Return [x, y] of the center of cell containing provided text 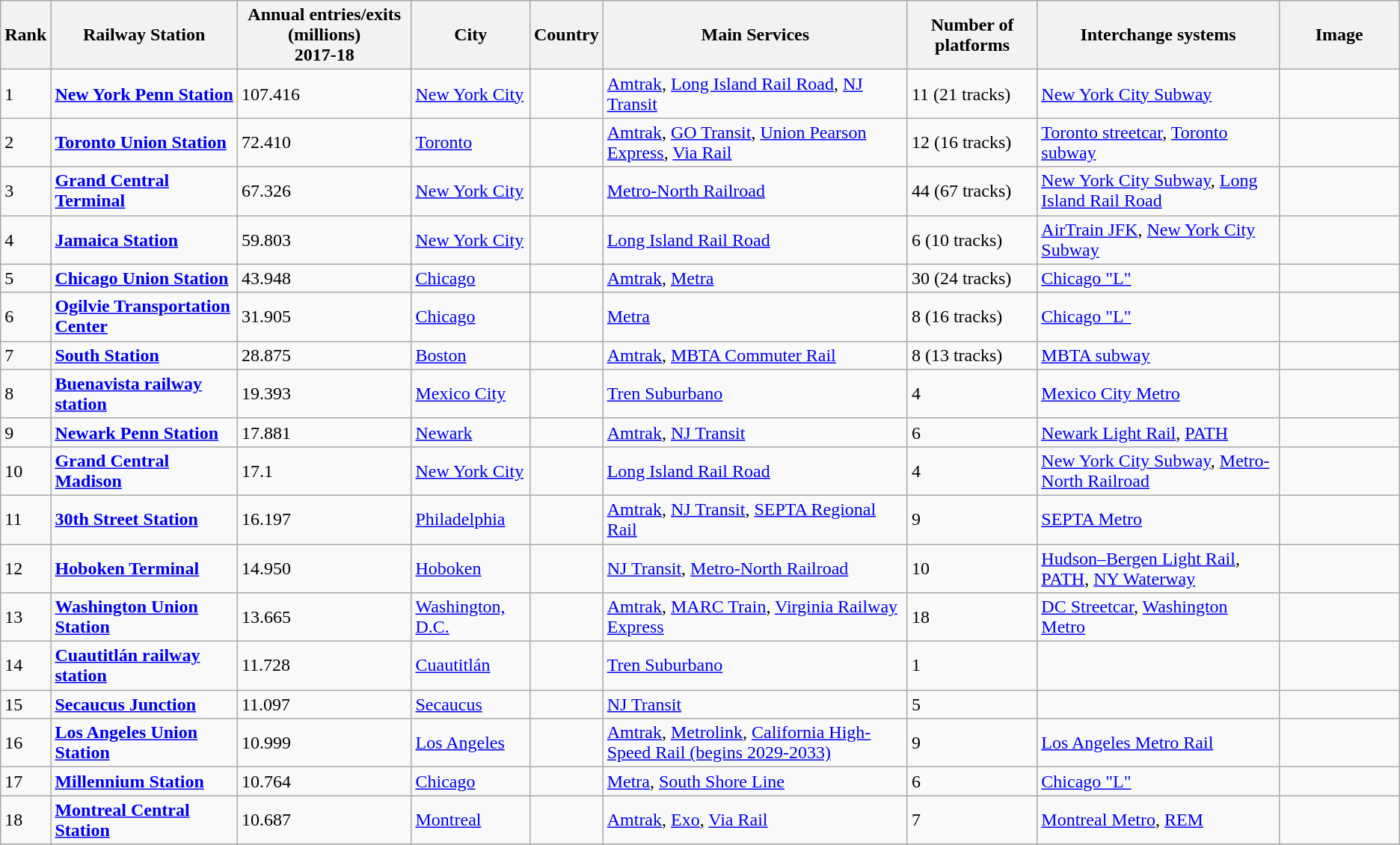
Toronto streetcar, Toronto subway [1158, 142]
Grand Central Terminal [144, 191]
11 [25, 519]
Amtrak, Long Island Rail Road, NJ Transit [755, 94]
NJ Transit [755, 704]
Amtrak, Metrolink, California High-Speed Rail (begins 2029-2033) [755, 743]
Newark [470, 432]
19.393 [325, 393]
11 (21 tracks) [972, 94]
8 (16 tracks) [972, 317]
8 [25, 393]
Grand Central Madison [144, 471]
10.687 [325, 820]
Metra, South Shore Line [755, 781]
10.999 [325, 743]
South Station [144, 355]
Buenavista railway station [144, 393]
SEPTA Metro [1158, 519]
Newark Light Rail, PATH [1158, 432]
Amtrak, GO Transit, Union Pearson Express, Via Rail [755, 142]
2 [25, 142]
107.416 [325, 94]
Amtrak, NJ Transit [755, 432]
Metro-North Railroad [755, 191]
Secaucus Junction [144, 704]
Cuautitlán railway station [144, 666]
Ogilvie Transportation Center [144, 317]
Montreal [470, 820]
Jamaica Station [144, 239]
Mexico City [470, 393]
Amtrak, MARC Train, Virginia Railway Express [755, 618]
Washington Union Station [144, 618]
16.197 [325, 519]
New York City Subway [1158, 94]
Amtrak, Metra [755, 278]
Amtrak, NJ Transit, SEPTA Regional Rail [755, 519]
Hoboken [470, 568]
Number of platforms [972, 35]
Secaucus [470, 704]
New York City Subway, Long Island Rail Road [1158, 191]
44 (67 tracks) [972, 191]
Los Angeles [470, 743]
6 (10 tracks) [972, 239]
43.948 [325, 278]
12 [25, 568]
14.950 [325, 568]
17.881 [325, 432]
Newark Penn Station [144, 432]
17 [25, 781]
16 [25, 743]
Philadelphia [470, 519]
Mexico City Metro [1158, 393]
10.764 [325, 781]
Millennium Station [144, 781]
Railway Station [144, 35]
30 (24 tracks) [972, 278]
Hoboken Terminal [144, 568]
30th Street Station [144, 519]
Amtrak, Exo, Via Rail [755, 820]
13 [25, 618]
New York City Subway, Metro-North Railroad [1158, 471]
Country [566, 35]
Cuautitlán [470, 666]
Toronto Union Station [144, 142]
Chicago Union Station [144, 278]
Toronto [470, 142]
Image [1339, 35]
Rank [25, 35]
Hudson–Bergen Light Rail, PATH, NY Waterway [1158, 568]
Metra [755, 317]
New York Penn Station [144, 94]
City [470, 35]
11.728 [325, 666]
59.803 [325, 239]
Montreal Metro, REM [1158, 820]
AirTrain JFK, New York City Subway [1158, 239]
17.1 [325, 471]
31.905 [325, 317]
28.875 [325, 355]
Los Angeles Metro Rail [1158, 743]
DC Streetcar, Washington Metro [1158, 618]
Boston [470, 355]
13.665 [325, 618]
Los Angeles Union Station [144, 743]
15 [25, 704]
Washington, D.C. [470, 618]
Amtrak, MBTA Commuter Rail [755, 355]
11.097 [325, 704]
MBTA subway [1158, 355]
NJ Transit, Metro-North Railroad [755, 568]
8 (13 tracks) [972, 355]
Interchange systems [1158, 35]
Main Services [755, 35]
Annual entries/exits (millions) 2017-18 [325, 35]
Montreal Central Station [144, 820]
3 [25, 191]
12 (16 tracks) [972, 142]
14 [25, 666]
67.326 [325, 191]
72.410 [325, 142]
